Find where the given text appears and provide that cell's center as (x, y) coordinate. 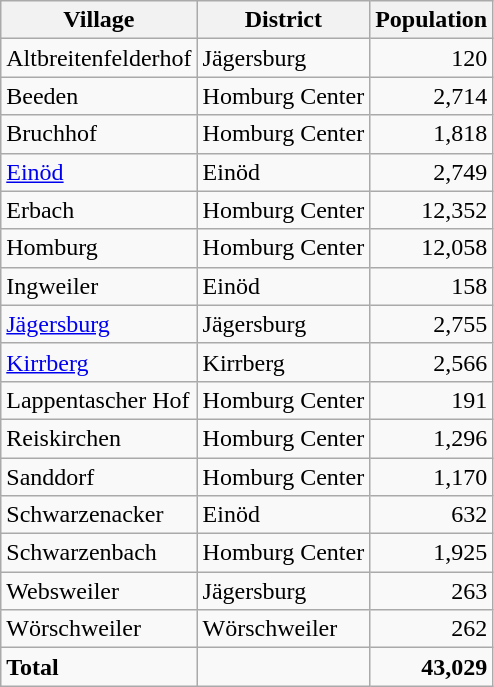
Total (99, 667)
Population (432, 20)
120 (432, 58)
262 (432, 629)
2,755 (432, 324)
158 (432, 286)
Ingweiler (99, 286)
Beeden (99, 96)
1,925 (432, 553)
2,749 (432, 172)
Schwarzenacker (99, 515)
632 (432, 515)
1,170 (432, 477)
Homburg (99, 248)
1,296 (432, 438)
2,566 (432, 362)
Sanddorf (99, 477)
Erbach (99, 210)
12,058 (432, 248)
Bruchhof (99, 134)
1,818 (432, 134)
191 (432, 400)
Village (99, 20)
Websweiler (99, 591)
43,029 (432, 667)
Schwarzenbach (99, 553)
Altbreitenfelderhof (99, 58)
12,352 (432, 210)
2,714 (432, 96)
263 (432, 591)
District (284, 20)
Reiskirchen (99, 438)
Lappentascher Hof (99, 400)
